Find where the given text appears and provide that cell's center as [x, y] coordinate. 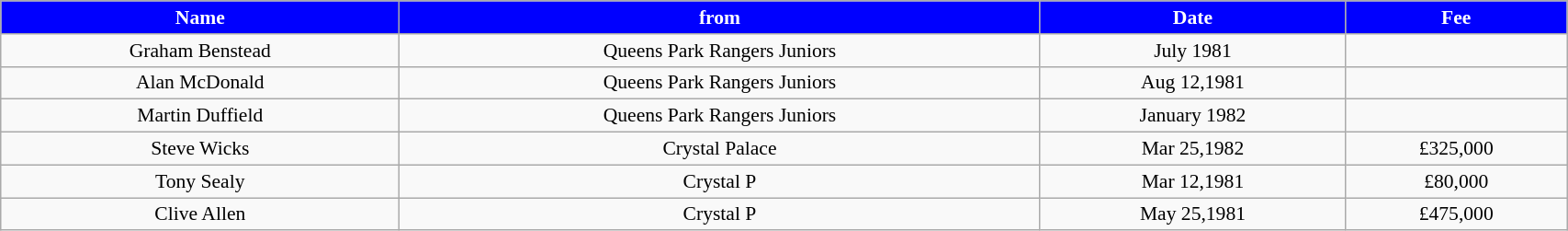
Mar 12,1981 [1192, 181]
Crystal Palace [720, 149]
Fee [1457, 17]
July 1981 [1192, 51]
Aug 12,1981 [1192, 83]
Tony Sealy [200, 181]
May 25,1981 [1192, 214]
Name [200, 17]
Alan McDonald [200, 83]
Graham Benstead [200, 51]
Martin Duffield [200, 116]
£80,000 [1457, 181]
Clive Allen [200, 214]
£325,000 [1457, 149]
Mar 25,1982 [1192, 149]
£475,000 [1457, 214]
Date [1192, 17]
Steve Wicks [200, 149]
January 1982 [1192, 116]
from [720, 17]
